From the cell containing the given text, extract its center point as [x, y] coordinate. 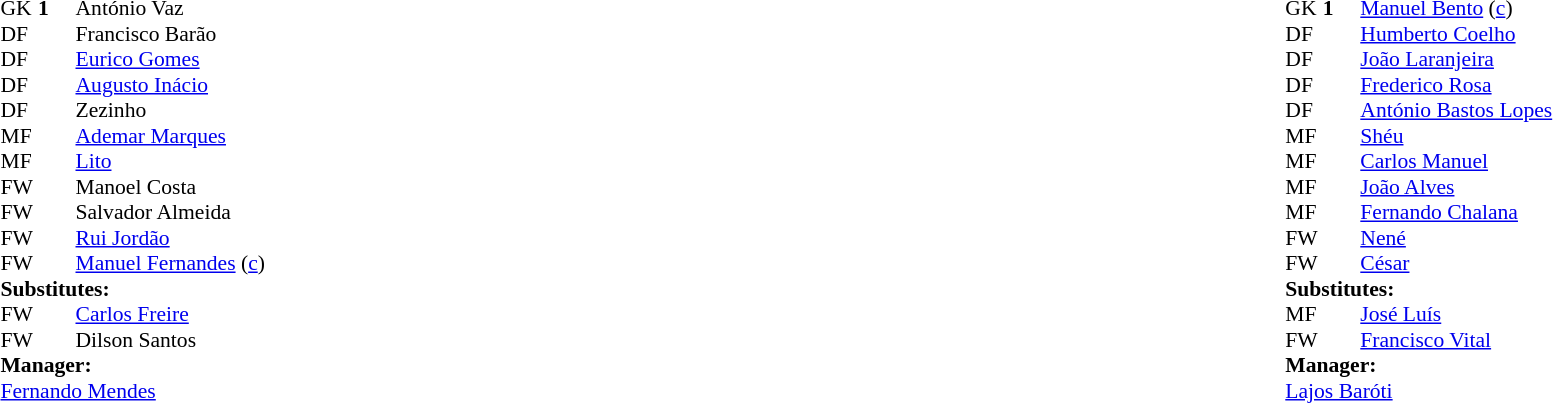
João Alves [1456, 187]
Nené [1456, 238]
Francisco Barão [170, 34]
Lito [170, 161]
Salvador Almeida [170, 213]
César [1456, 263]
Eurico Gomes [170, 59]
Francisco Vital [1456, 340]
Manuel Fernandes (c) [170, 263]
Frederico Rosa [1456, 85]
Shéu [1456, 136]
Zezinho [170, 111]
Carlos Freire [170, 315]
Carlos Manuel [1456, 161]
Fernando Chalana [1456, 213]
João Laranjeira [1456, 59]
Ademar Marques [170, 136]
Augusto Inácio [170, 85]
António Bastos Lopes [1456, 111]
Manoel Costa [170, 187]
José Luís [1456, 315]
Dilson Santos [170, 340]
Rui Jordão [170, 238]
Humberto Coelho [1456, 34]
